Return the (x, y) coordinate for the center point of the cell that contains the specified text.  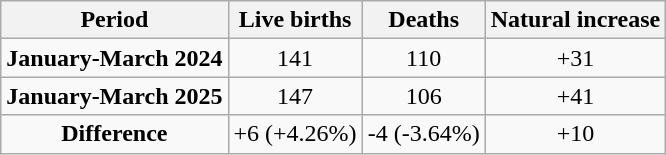
Natural increase (576, 20)
Period (114, 20)
+41 (576, 96)
+10 (576, 134)
147 (295, 96)
Deaths (424, 20)
January-March 2024 (114, 58)
January-March 2025 (114, 96)
+31 (576, 58)
Live births (295, 20)
141 (295, 58)
+6 (+4.26%) (295, 134)
Difference (114, 134)
106 (424, 96)
-4 (-3.64%) (424, 134)
110 (424, 58)
